Return (X, Y) of the center of cell containing provided text 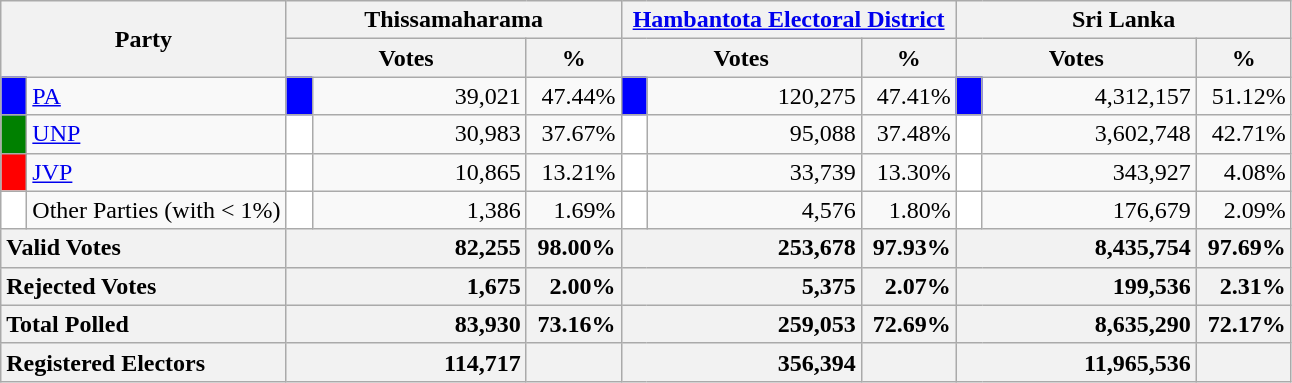
97.69% (1244, 248)
4.08% (1244, 172)
95,088 (754, 134)
Thissamaharama (454, 20)
42.71% (1244, 134)
176,679 (1089, 210)
33,739 (754, 172)
Rejected Votes (144, 286)
37.48% (908, 134)
98.00% (574, 248)
JVP (156, 172)
1,386 (419, 210)
2.31% (1244, 286)
83,930 (406, 324)
253,678 (741, 248)
Valid Votes (144, 248)
2.00% (574, 286)
4,312,157 (1089, 96)
13.30% (908, 172)
Sri Lanka (1124, 20)
82,255 (406, 248)
4,576 (754, 210)
73.16% (574, 324)
39,021 (419, 96)
1.80% (908, 210)
Party (144, 39)
2.07% (908, 286)
343,927 (1089, 172)
120,275 (754, 96)
199,536 (1076, 286)
1,675 (406, 286)
97.93% (908, 248)
47.44% (574, 96)
11,965,536 (1076, 362)
2.09% (1244, 210)
Total Polled (144, 324)
114,717 (406, 362)
13.21% (574, 172)
PA (156, 96)
3,602,748 (1089, 134)
51.12% (1244, 96)
1.69% (574, 210)
72.69% (908, 324)
8,435,754 (1076, 248)
356,394 (741, 362)
259,053 (741, 324)
47.41% (908, 96)
8,635,290 (1076, 324)
Other Parties (with < 1%) (156, 210)
Hambantota Electoral District (788, 20)
37.67% (574, 134)
30,983 (419, 134)
Registered Electors (144, 362)
UNP (156, 134)
5,375 (741, 286)
10,865 (419, 172)
72.17% (1244, 324)
